For the text-containing cell, return its midpoint in [X, Y] coordinate format. 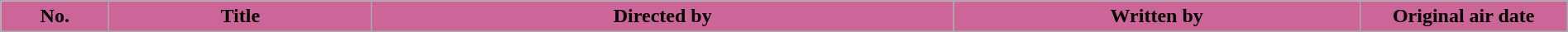
Written by [1156, 16]
Original air date [1464, 16]
Directed by [662, 16]
No. [55, 16]
Title [240, 16]
